Locate the cell with the specified text and output its (x, y) center coordinate. 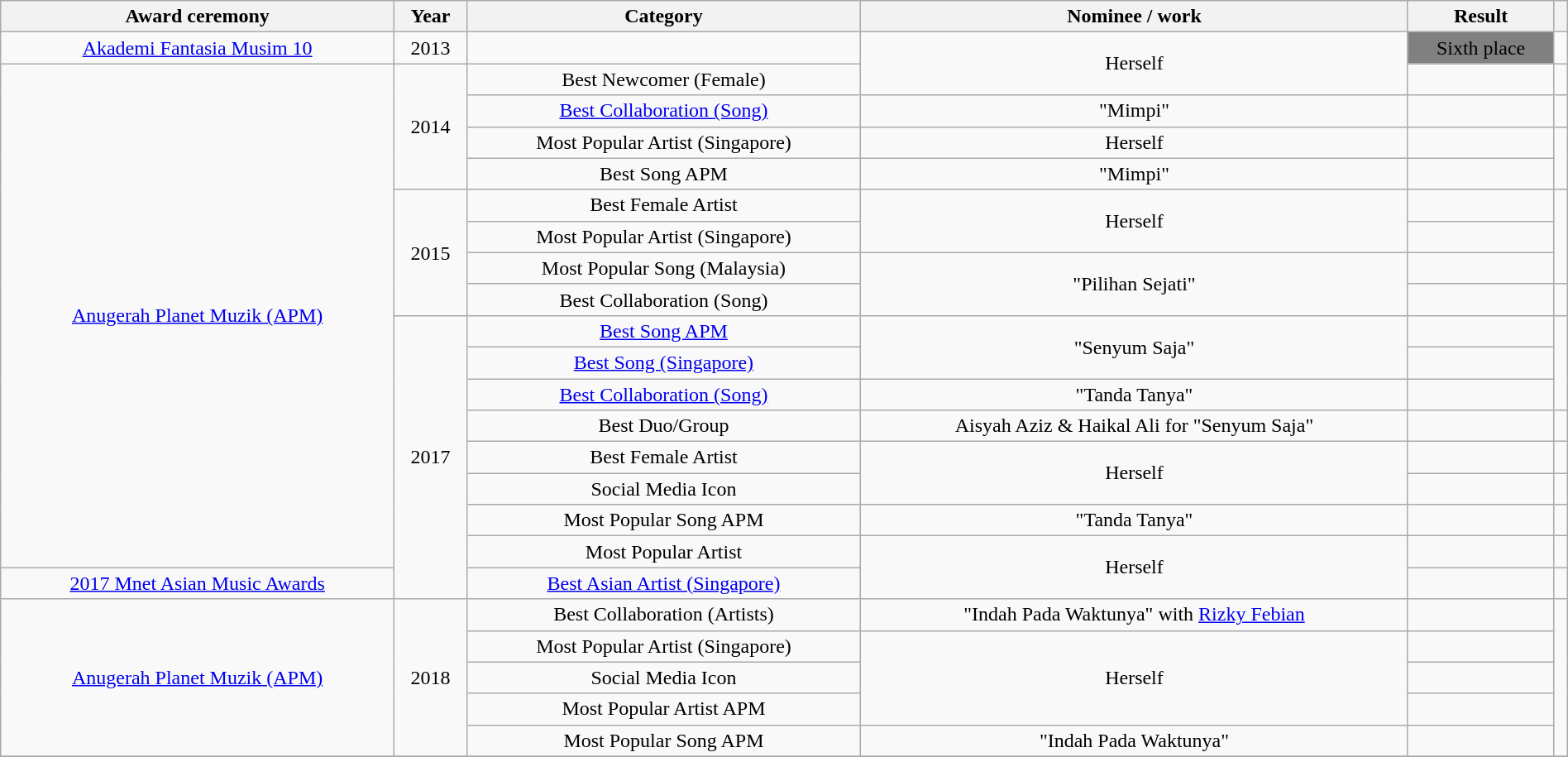
"Indah Pada Waktunya" (1134, 740)
Best Collaboration (Artists) (663, 615)
Most Popular Song (Malaysia) (663, 268)
Akademi Fantasia Musim 10 (198, 48)
2015 (431, 252)
Most Popular Artist (663, 552)
Aisyah Aziz & Haikal Ali for "Senyum Saja" (1134, 426)
Result (1480, 17)
Best Newcomer (Female) (663, 79)
"Indah Pada Waktunya" with Rizky Febian (1134, 615)
Most Popular Artist APM (663, 709)
"Senyum Saja" (1134, 347)
Best Asian Artist (Singapore) (663, 583)
Category (663, 17)
2017 Mnet Asian Music Awards (198, 583)
2017 (431, 457)
"Pilihan Sejati" (1134, 284)
Sixth place (1480, 48)
2014 (431, 127)
Nominee / work (1134, 17)
Award ceremony (198, 17)
Best Song (Singapore) (663, 362)
2018 (431, 678)
Year (431, 17)
Best Duo/Group (663, 426)
2013 (431, 48)
